Determine the [x, y] coordinate at the center of the cell enclosing the given text.  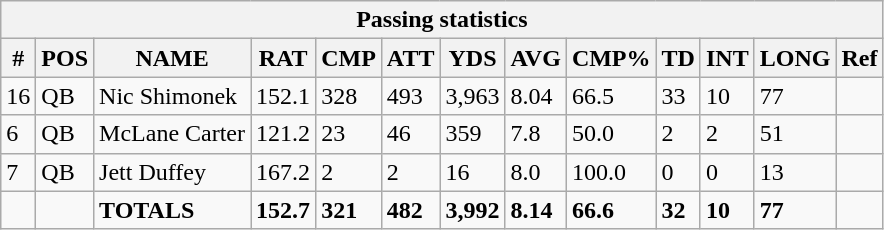
# [18, 58]
TD [678, 58]
Nic Shimonek [172, 96]
121.2 [284, 134]
3,992 [472, 210]
66.6 [611, 210]
AVG [536, 58]
328 [349, 96]
359 [472, 134]
167.2 [284, 172]
46 [410, 134]
Passing statistics [442, 20]
CMP% [611, 58]
INT [727, 58]
493 [410, 96]
TOTALS [172, 210]
152.1 [284, 96]
CMP [349, 58]
33 [678, 96]
LONG [795, 58]
RAT [284, 58]
100.0 [611, 172]
NAME [172, 58]
23 [349, 134]
YDS [472, 58]
7 [18, 172]
Jett Duffey [172, 172]
McLane Carter [172, 134]
66.5 [611, 96]
51 [795, 134]
13 [795, 172]
Ref [860, 58]
321 [349, 210]
8.14 [536, 210]
482 [410, 210]
152.7 [284, 210]
3,963 [472, 96]
8.0 [536, 172]
6 [18, 134]
32 [678, 210]
POS [65, 58]
7.8 [536, 134]
ATT [410, 58]
8.04 [536, 96]
50.0 [611, 134]
